Identify which cell holds the provided text, then report its (x, y) central coordinate. 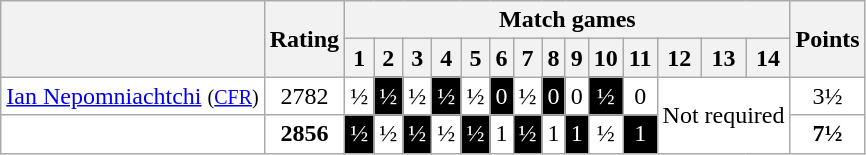
4 (446, 58)
3 (418, 58)
Ian Nepomniachtchi (CFR) (132, 96)
13 (723, 58)
Match games (568, 20)
14 (768, 58)
6 (502, 58)
2856 (304, 134)
3½ (828, 96)
Points (828, 39)
12 (679, 58)
2 (388, 58)
11 (640, 58)
7½ (828, 134)
Not required (724, 115)
9 (576, 58)
10 (606, 58)
Rating (304, 39)
5 (476, 58)
7 (528, 58)
2782 (304, 96)
8 (554, 58)
